Return the (x, y) coordinate for the center point of the cell that contains the specified text.  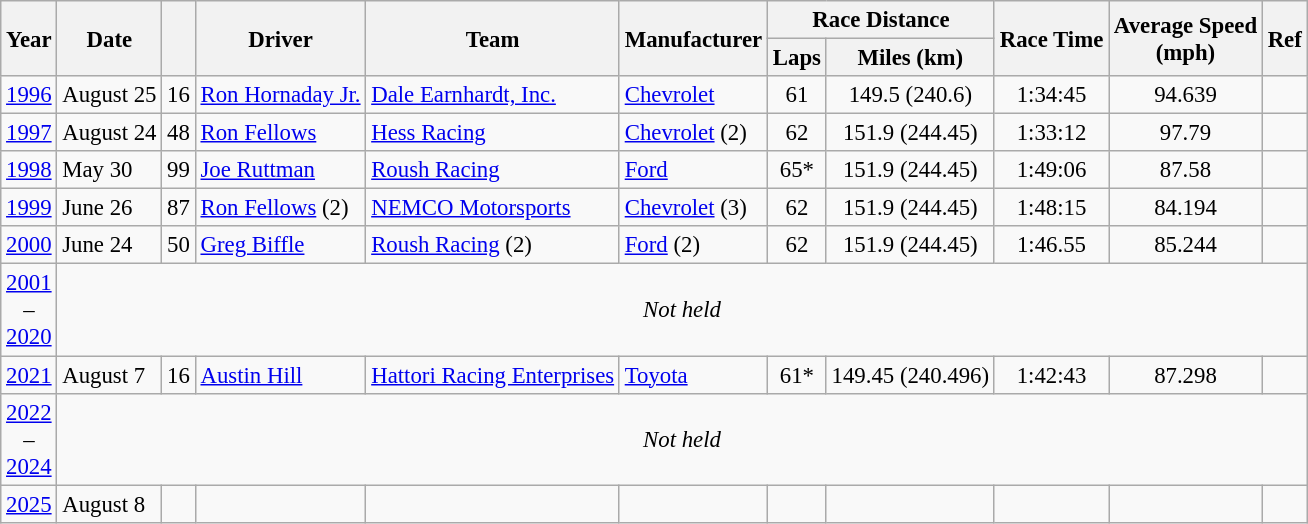
NEMCO Motorsports (493, 208)
149.5 (240.6) (910, 95)
Austin Hill (280, 375)
Team (493, 38)
87.58 (1186, 170)
Ref (1284, 38)
87.298 (1186, 375)
Roush Racing (2) (493, 245)
Ron Fellows (2) (280, 208)
August 25 (110, 95)
Ford (2) (693, 245)
Laps (798, 58)
1996 (29, 95)
87 (178, 208)
Year (29, 38)
1998 (29, 170)
Ron Hornaday Jr. (280, 95)
Chevrolet (693, 95)
99 (178, 170)
Joe Ruttman (280, 170)
1999 (29, 208)
85.244 (1186, 245)
2022–2024 (29, 439)
May 30 (110, 170)
Roush Racing (493, 170)
Chevrolet (2) (693, 133)
1:42:43 (1051, 375)
Greg Biffle (280, 245)
Toyota (693, 375)
August 8 (110, 504)
2021 (29, 375)
Race Distance (882, 20)
Driver (280, 38)
94.639 (1186, 95)
Average Speed(mph) (1186, 38)
149.45 (240.496) (910, 375)
Hattori Racing Enterprises (493, 375)
1:48:15 (1051, 208)
1:49:06 (1051, 170)
1:33:12 (1051, 133)
Miles (km) (910, 58)
2025 (29, 504)
65* (798, 170)
1:46.55 (1051, 245)
Ron Fellows (280, 133)
June 26 (110, 208)
48 (178, 133)
Dale Earnhardt, Inc. (493, 95)
61* (798, 375)
August 24 (110, 133)
2000 (29, 245)
61 (798, 95)
Chevrolet (3) (693, 208)
1997 (29, 133)
84.194 (1186, 208)
50 (178, 245)
June 24 (110, 245)
Manufacturer (693, 38)
Ford (693, 170)
1:34:45 (1051, 95)
Race Time (1051, 38)
Hess Racing (493, 133)
Date (110, 38)
2001–2020 (29, 310)
August 7 (110, 375)
97.79 (1186, 133)
